Find where the given text appears and provide that cell's center as [X, Y] coordinate. 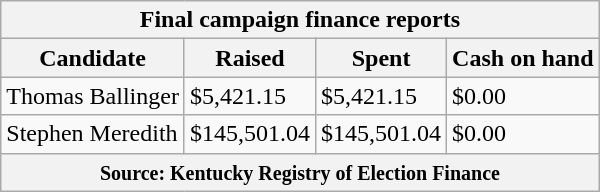
Final campaign finance reports [300, 20]
Cash on hand [523, 58]
Stephen Meredith [93, 134]
Thomas Ballinger [93, 96]
Spent [382, 58]
Raised [250, 58]
Source: Kentucky Registry of Election Finance [300, 172]
Candidate [93, 58]
